Identify which cell holds the provided text, then report its (X, Y) central coordinate. 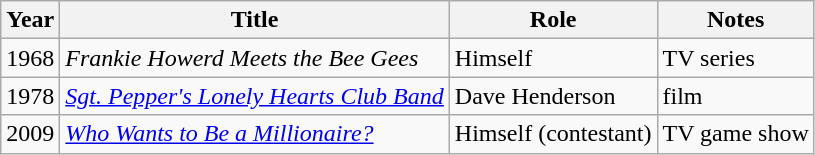
2009 (30, 134)
Role (553, 20)
film (736, 96)
TV series (736, 58)
Notes (736, 20)
TV game show (736, 134)
1968 (30, 58)
Sgt. Pepper's Lonely Hearts Club Band (255, 96)
Dave Henderson (553, 96)
Who Wants to Be a Millionaire? (255, 134)
Frankie Howerd Meets the Bee Gees (255, 58)
1978 (30, 96)
Himself (contestant) (553, 134)
Year (30, 20)
Himself (553, 58)
Title (255, 20)
